Find where the given text appears and provide that cell's center as [x, y] coordinate. 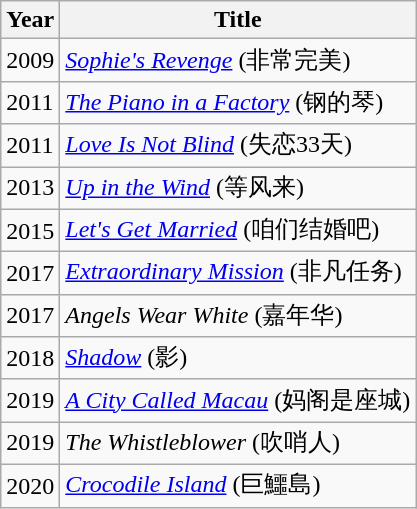
Let's Get Married (咱们结婚吧) [238, 230]
Year [30, 20]
Shadow (影) [238, 358]
Title [238, 20]
Up in the Wind (等风来) [238, 188]
The Whistleblower (吹哨人) [238, 444]
Sophie's Revenge (非常完美) [238, 60]
The Piano in a Factory (钢的琴) [238, 102]
Extraordinary Mission (非凡任务) [238, 274]
2015 [30, 230]
2020 [30, 486]
2009 [30, 60]
2013 [30, 188]
Crocodile Island (巨鱷島) [238, 486]
Love Is Not Blind (失恋33天) [238, 146]
A City Called Macau (妈阁是座城) [238, 400]
2018 [30, 358]
Angels Wear White (嘉年华) [238, 316]
